Pinpoint the cell where the given text exists, returning its [X, Y] midpoint coordinate. 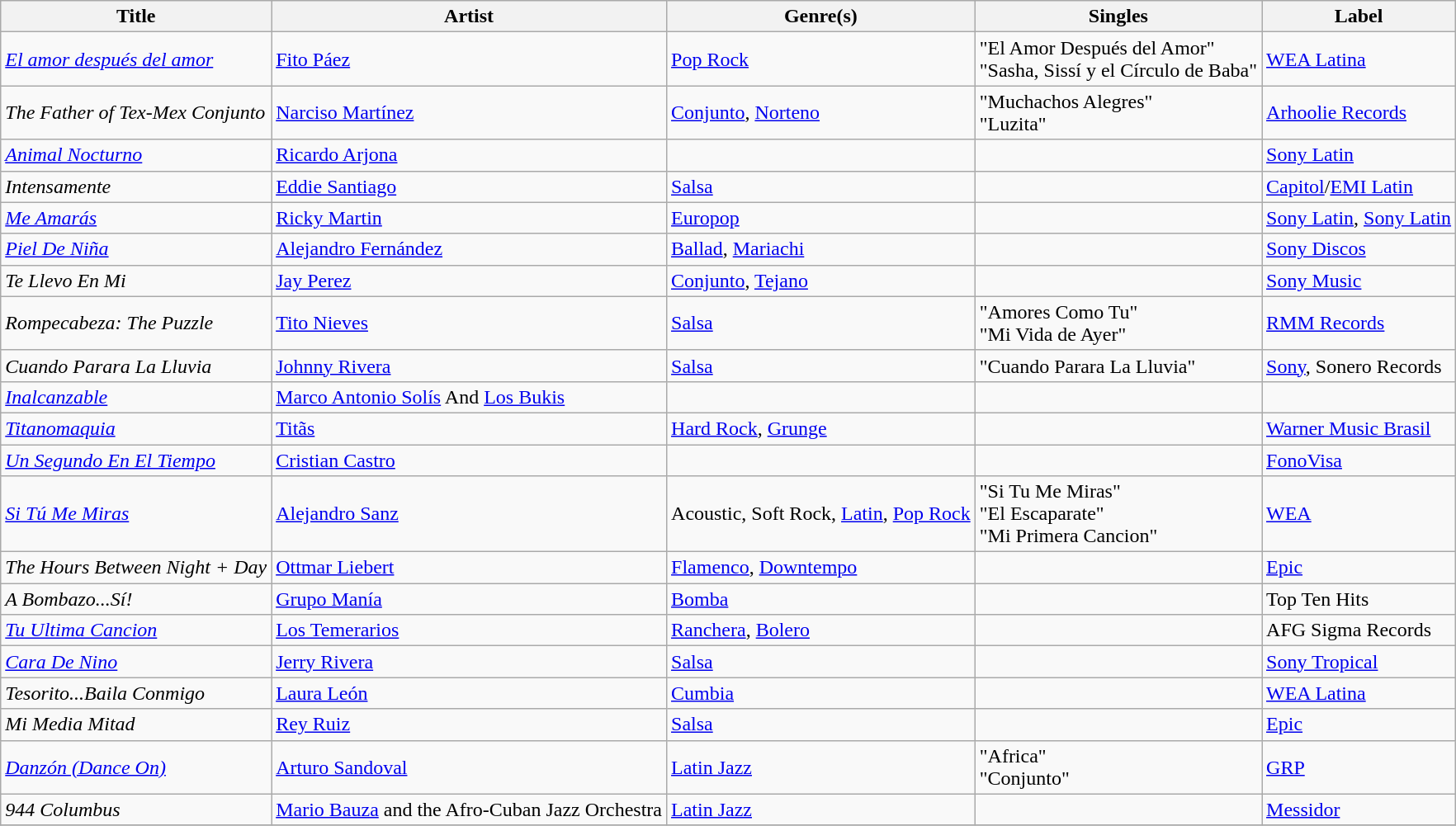
Si Tú Me Miras [136, 514]
Rompecabeza: The Puzzle [136, 323]
Ranchera, Bolero [821, 630]
Mi Media Mitad [136, 725]
Te Llevo En Mi [136, 281]
Cuando Parara La Lluvia [136, 366]
The Hours Between Night + Day [136, 568]
The Father of Tex-Mex Conjunto [136, 112]
Title [136, 17]
El amor después del amor [136, 59]
Label [1359, 17]
Hard Rock, Grunge [821, 428]
944 Columbus [136, 809]
Titanomaquia [136, 428]
Jerry Rivera [469, 662]
Cristian Castro [469, 460]
FonoVisa [1359, 460]
Sony Tropical [1359, 662]
Bomba [821, 599]
"Cuando Parara La Lluvia" [1118, 366]
Intensamente [136, 186]
Un Segundo En El Tiempo [136, 460]
GRP [1359, 767]
Conjunto, Tejano [821, 281]
Sony Latin [1359, 155]
Titãs [469, 428]
"El Amor Después del Amor""Sasha, Sissí y el Círculo de Baba" [1118, 59]
Me Amarás [136, 218]
Ottmar Liebert [469, 568]
Sony, Sonero Records [1359, 366]
Conjunto, Norteno [821, 112]
Alejandro Sanz [469, 514]
Mario Bauza and the Afro-Cuban Jazz Orchestra [469, 809]
Capitol/EMI Latin [1359, 186]
Europop [821, 218]
Cara De Nino [136, 662]
Narciso Martínez [469, 112]
Tito Nieves [469, 323]
Top Ten Hits [1359, 599]
Arturo Sandoval [469, 767]
Flamenco, Downtempo [821, 568]
Ricardo Arjona [469, 155]
"Africa""Conjunto" [1118, 767]
AFG Sigma Records [1359, 630]
Marco Antonio Solís And Los Bukis [469, 397]
Sony Music [1359, 281]
Eddie Santiago [469, 186]
Singles [1118, 17]
"Muchachos Alegres""Luzita" [1118, 112]
Pop Rock [821, 59]
Sony Discos [1359, 249]
Ricky Martin [469, 218]
Rey Ruiz [469, 725]
Grupo Manía [469, 599]
Tesorito...Baila Conmigo [136, 693]
"Si Tu Me Miras""El Escaparate""Mi Primera Cancion" [1118, 514]
WEA [1359, 514]
Piel De Niña [136, 249]
Artist [469, 17]
Messidor [1359, 809]
Cumbia [821, 693]
A Bombazo...Sí! [136, 599]
Danzón (Dance On) [136, 767]
Sony Latin, Sony Latin [1359, 218]
Warner Music Brasil [1359, 428]
Alejandro Fernández [469, 249]
Acoustic, Soft Rock, Latin, Pop Rock [821, 514]
Johnny Rivera [469, 366]
Tu Ultima Cancion [136, 630]
Genre(s) [821, 17]
"Amores Como Tu""Mi Vida de Ayer" [1118, 323]
RMM Records [1359, 323]
Ballad, Mariachi [821, 249]
Inalcanzable [136, 397]
Los Temerarios [469, 630]
Fito Páez [469, 59]
Animal Nocturno [136, 155]
Arhoolie Records [1359, 112]
Jay Perez [469, 281]
Laura León [469, 693]
